Extract the (x, y) coordinate from the center of the cell holding the provided text.  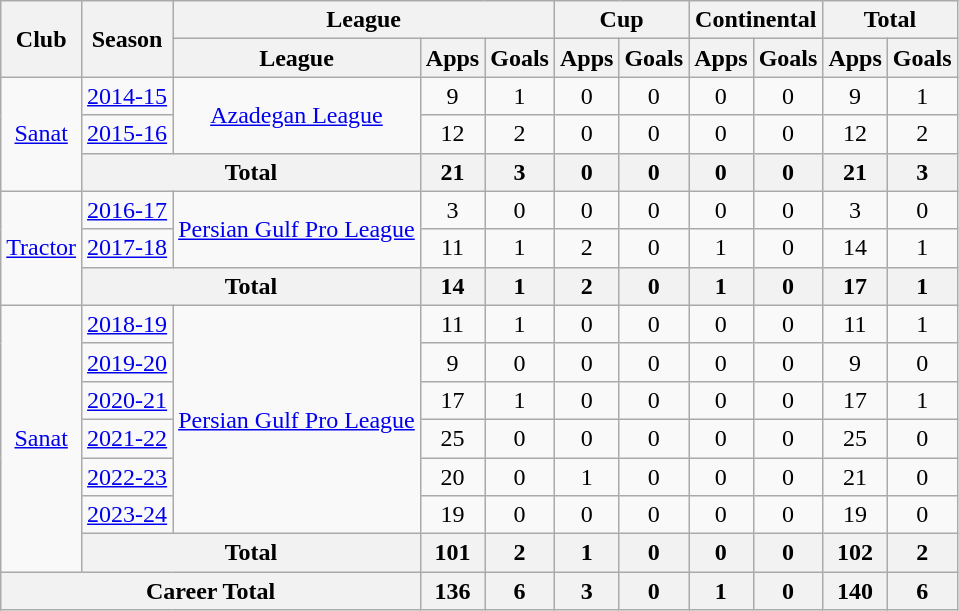
2017-18 (128, 248)
2016-17 (128, 210)
20 (452, 477)
2021-22 (128, 438)
2023-24 (128, 515)
Continental (756, 20)
Azadegan League (297, 115)
2018-19 (128, 324)
Season (128, 39)
140 (855, 591)
2020-21 (128, 400)
2014-15 (128, 96)
Cup (621, 20)
2015-16 (128, 134)
2019-20 (128, 362)
136 (452, 591)
Career Total (211, 591)
2022-23 (128, 477)
101 (452, 553)
Tractor (42, 248)
Club (42, 39)
102 (855, 553)
